Identify which cell holds the provided text, then report its (x, y) central coordinate. 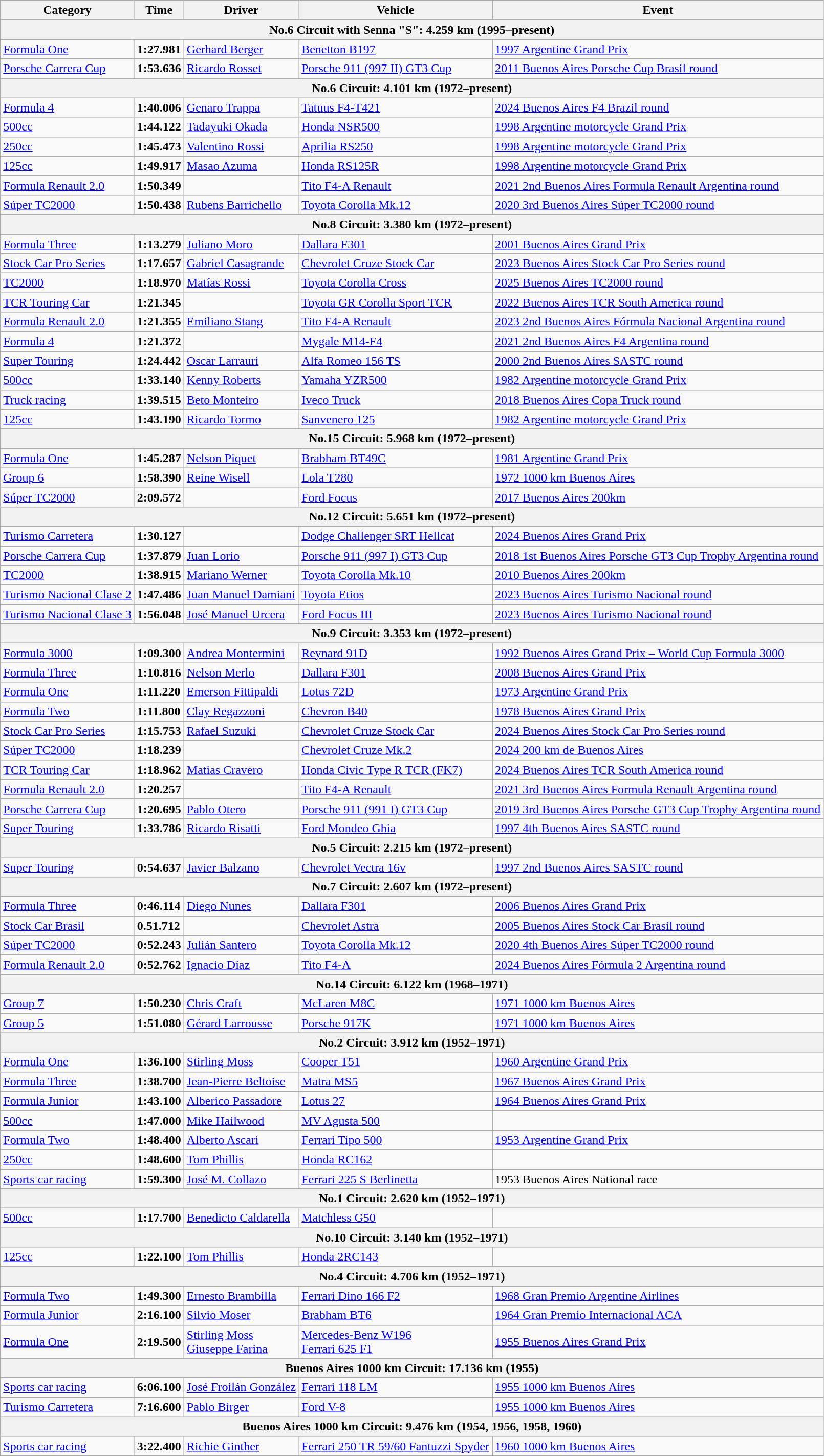
Stock Car Brasil (68, 926)
Ricardo Risatti (241, 828)
Silvio Moser (241, 1315)
Chevron B40 (396, 711)
Reine Wisell (241, 477)
Stirling Moss (241, 1062)
Formula 3000 (68, 653)
Ernesto Brambilla (241, 1296)
2024 Buenos Aires Fórmula 2 Argentina round (658, 965)
No.15 Circuit: 5.968 km (1972–present) (412, 439)
1:18.239 (159, 750)
Ferrari Tipo 500 (396, 1140)
Group 7 (68, 1004)
1:50.349 (159, 185)
Richie Ginther (241, 1446)
No.9 Circuit: 3.353 km (1972–present) (412, 634)
1997 Argentine Grand Prix (658, 49)
1:48.600 (159, 1159)
1992 Buenos Aires Grand Prix – World Cup Formula 3000 (658, 653)
Porsche 911 (997 II) GT3 Cup (396, 69)
1:49.917 (159, 166)
Aprilia RS250 (396, 146)
Andrea Montermini (241, 653)
Rubens Barrichello (241, 205)
Ford Focus III (396, 614)
Benedicto Caldarella (241, 1218)
Mercedes-Benz W196Ferrari 625 F1 (396, 1342)
1:24.442 (159, 361)
Ricardo Tormo (241, 419)
1:18.962 (159, 770)
McLaren M8C (396, 1004)
1:58.390 (159, 477)
1:21.355 (159, 322)
Honda 2RC143 (396, 1257)
José Manuel Urcera (241, 614)
Nelson Merlo (241, 672)
Chris Craft (241, 1004)
2022 Buenos Aires TCR South America round (658, 302)
Toyota Corolla Cross (396, 283)
0.51.712 (159, 926)
Emerson Fittipaldi (241, 692)
0:52.762 (159, 965)
Pablo Otero (241, 809)
2020 3rd Buenos Aires Súper TC2000 round (658, 205)
1:39.515 (159, 400)
2019 3rd Buenos Aires Porsche GT3 Cup Trophy Argentina round (658, 809)
2005 Buenos Aires Stock Car Brasil round (658, 926)
1:38.915 (159, 575)
1:40.006 (159, 107)
No.2 Circuit: 3.912 km (1952–1971) (412, 1042)
Honda Civic Type R TCR (FK7) (396, 770)
Matchless G50 (396, 1218)
Buenos Aires 1000 km Circuit: 9.476 km (1954, 1956, 1958, 1960) (412, 1426)
1:17.700 (159, 1218)
1:11.800 (159, 711)
Valentino Rossi (241, 146)
Group 6 (68, 477)
Stirling MossGiuseppe Farina (241, 1342)
2024 200 km de Buenos Aires (658, 750)
No.6 Circuit: 4.101 km (1972–present) (412, 88)
1967 Buenos Aires Grand Prix (658, 1081)
1:18.970 (159, 283)
1:27.981 (159, 49)
1:43.100 (159, 1101)
Ferrari 250 TR 59/60 Fantuzzi Spyder (396, 1446)
No.1 Circuit: 2.620 km (1952–1971) (412, 1199)
1:47.000 (159, 1120)
José M. Collazo (241, 1179)
No.14 Circuit: 6.122 km (1968–1971) (412, 984)
Gerhard Berger (241, 49)
1964 Gran Premio Internacional ACA (658, 1315)
2010 Buenos Aires 200km (658, 575)
0:52.243 (159, 945)
7:16.600 (159, 1407)
1:09.300 (159, 653)
Honda RS125R (396, 166)
1:48.400 (159, 1140)
Ford Focus (396, 497)
Dodge Challenger SRT Hellcat (396, 536)
Kenny Roberts (241, 380)
2006 Buenos Aires Grand Prix (658, 906)
2008 Buenos Aires Grand Prix (658, 672)
1:43.190 (159, 419)
2018 1st Buenos Aires Porsche GT3 Cup Trophy Argentina round (658, 555)
1:33.140 (159, 380)
1997 2nd Buenos Aires SASTC round (658, 867)
MV Agusta 500 (396, 1120)
1:56.048 (159, 614)
Cooper T51 (396, 1062)
Tito F4-A (396, 965)
1:15.753 (159, 731)
2:09.572 (159, 497)
1960 Argentine Grand Prix (658, 1062)
Lotus 72D (396, 692)
Gabriel Casagrande (241, 264)
Ignacio Díaz (241, 965)
1978 Buenos Aires Grand Prix (658, 711)
1953 Buenos Aires National race (658, 1179)
2024 Buenos Aires Stock Car Pro Series round (658, 731)
Mygale M14-F4 (396, 341)
Alberico Passadore (241, 1101)
Alberto Ascari (241, 1140)
No.8 Circuit: 3.380 km (1972–present) (412, 224)
Diego Nunes (241, 906)
1:17.657 (159, 264)
Category (68, 10)
No.6 Circuit with Senna "S": 4.259 km (1995–present) (412, 30)
Mike Hailwood (241, 1120)
Gérard Larrousse (241, 1023)
1972 1000 km Buenos Aires (658, 477)
Brabham BT6 (396, 1315)
2020 4th Buenos Aires Súper TC2000 round (658, 945)
1:51.080 (159, 1023)
1:49.300 (159, 1296)
1973 Argentine Grand Prix (658, 692)
1:20.695 (159, 809)
Benetton B197 (396, 49)
Brabham BT49C (396, 458)
Matías Rossi (241, 283)
1955 Buenos Aires Grand Prix (658, 1342)
1953 Argentine Grand Prix (658, 1140)
Juan Manuel Damiani (241, 595)
1964 Buenos Aires Grand Prix (658, 1101)
Nelson Piquet (241, 458)
Turismo Nacional Clase 2 (68, 595)
1:45.287 (159, 458)
Beto Monteiro (241, 400)
Honda RC162 (396, 1159)
1:50.438 (159, 205)
Honda NSR500 (396, 127)
Ford V-8 (396, 1407)
2021 2nd Buenos Aires F4 Argentina round (658, 341)
No.10 Circuit: 3.140 km (1952–1971) (412, 1237)
No.4 Circuit: 4.706 km (1952–1971) (412, 1276)
1:38.700 (159, 1081)
1997 4th Buenos Aires SASTC round (658, 828)
2024 Buenos Aires Grand Prix (658, 536)
Time (159, 10)
1:22.100 (159, 1257)
Chevrolet Astra (396, 926)
2024 Buenos Aires F4 Brazil round (658, 107)
1:47.486 (159, 595)
1:59.300 (159, 1179)
Ferrari 118 LM (396, 1387)
2011 Buenos Aires Porsche Cup Brasil round (658, 69)
Turismo Nacional Clase 3 (68, 614)
1:36.100 (159, 1062)
Toyota GR Corolla Sport TCR (396, 302)
1:10.816 (159, 672)
6:06.100 (159, 1387)
3:22.400 (159, 1446)
2:19.500 (159, 1342)
Toyota Corolla Mk.10 (396, 575)
No.12 Circuit: 5.651 km (1972–present) (412, 516)
Emiliano Stang (241, 322)
Reynard 91D (396, 653)
Ricardo Rosset (241, 69)
1:53.636 (159, 69)
Ford Mondeo Ghia (396, 828)
Tadayuki Okada (241, 127)
Genaro Trappa (241, 107)
Vehicle (396, 10)
1:20.257 (159, 789)
Juan Lorio (241, 555)
1:45.473 (159, 146)
2:16.100 (159, 1315)
Juliano Moro (241, 244)
Ferrari 225 S Berlinetta (396, 1179)
Lotus 27 (396, 1101)
Chevrolet Vectra 16v (396, 867)
Mariano Werner (241, 575)
Yamaha YZR500 (396, 380)
Toyota Etios (396, 595)
No.5 Circuit: 2.215 km (1972–present) (412, 847)
1:44.122 (159, 127)
Group 5 (68, 1023)
Jean-Pierre Beltoise (241, 1081)
Alfa Romeo 156 TS (396, 361)
1:21.372 (159, 341)
0:54.637 (159, 867)
Event (658, 10)
2017 Buenos Aires 200km (658, 497)
Truck racing (68, 400)
2023 2nd Buenos Aires Fórmula Nacional Argentina round (658, 322)
Buenos Aires 1000 km Circuit: 17.136 km (1955) (412, 1368)
2001 Buenos Aires Grand Prix (658, 244)
2018 Buenos Aires Copa Truck round (658, 400)
José Froilán González (241, 1387)
2024 Buenos Aires TCR South America round (658, 770)
Sanvenero 125 (396, 419)
Driver (241, 10)
1981 Argentine Grand Prix (658, 458)
Chevrolet Cruze Mk.2 (396, 750)
Matias Cravero (241, 770)
Clay Regazzoni (241, 711)
Oscar Larrauri (241, 361)
Julián Santero (241, 945)
Iveco Truck (396, 400)
2021 3rd Buenos Aires Formula Renault Argentina round (658, 789)
Porsche 911 (991 I) GT3 Cup (396, 809)
1:33.786 (159, 828)
1:37.879 (159, 555)
2023 Buenos Aires Stock Car Pro Series round (658, 264)
No.7 Circuit: 2.607 km (1972–present) (412, 887)
Tatuus F4-T421 (396, 107)
1:21.345 (159, 302)
1960 1000 km Buenos Aires (658, 1446)
1968 Gran Premio Argentine Airlines (658, 1296)
Rafael Suzuki (241, 731)
Javier Balzano (241, 867)
1:13.279 (159, 244)
2025 Buenos Aires TC2000 round (658, 283)
2021 2nd Buenos Aires Formula Renault Argentina round (658, 185)
Porsche 911 (997 I) GT3 Cup (396, 555)
Matra MS5 (396, 1081)
Masao Azuma (241, 166)
Ferrari Dino 166 F2 (396, 1296)
Pablo Birger (241, 1407)
1:30.127 (159, 536)
Lola T280 (396, 477)
0:46.114 (159, 906)
1:11.220 (159, 692)
Porsche 917K (396, 1023)
1:50.230 (159, 1004)
2000 2nd Buenos Aires SASTC round (658, 361)
